Capture the cell that displays the provided text and extract its [X, Y] central coordinate. 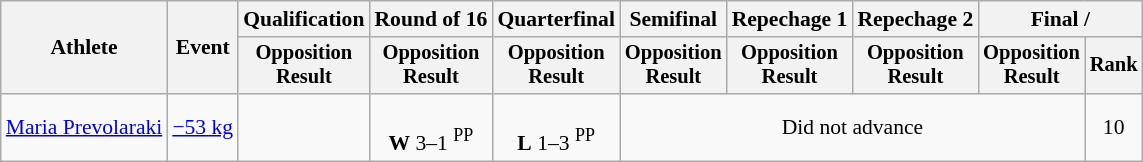
Rank [1114, 66]
W 3–1 PP [430, 128]
Semifinal [674, 19]
Maria Prevolaraki [84, 128]
Qualification [304, 19]
Event [202, 48]
Round of 16 [430, 19]
Quarterfinal [556, 19]
L 1–3 PP [556, 128]
Repechage 2 [915, 19]
Repechage 1 [790, 19]
Final / [1060, 19]
−53 kg [202, 128]
10 [1114, 128]
Athlete [84, 48]
Did not advance [852, 128]
